Find where the given text appears and provide that cell's center as [x, y] coordinate. 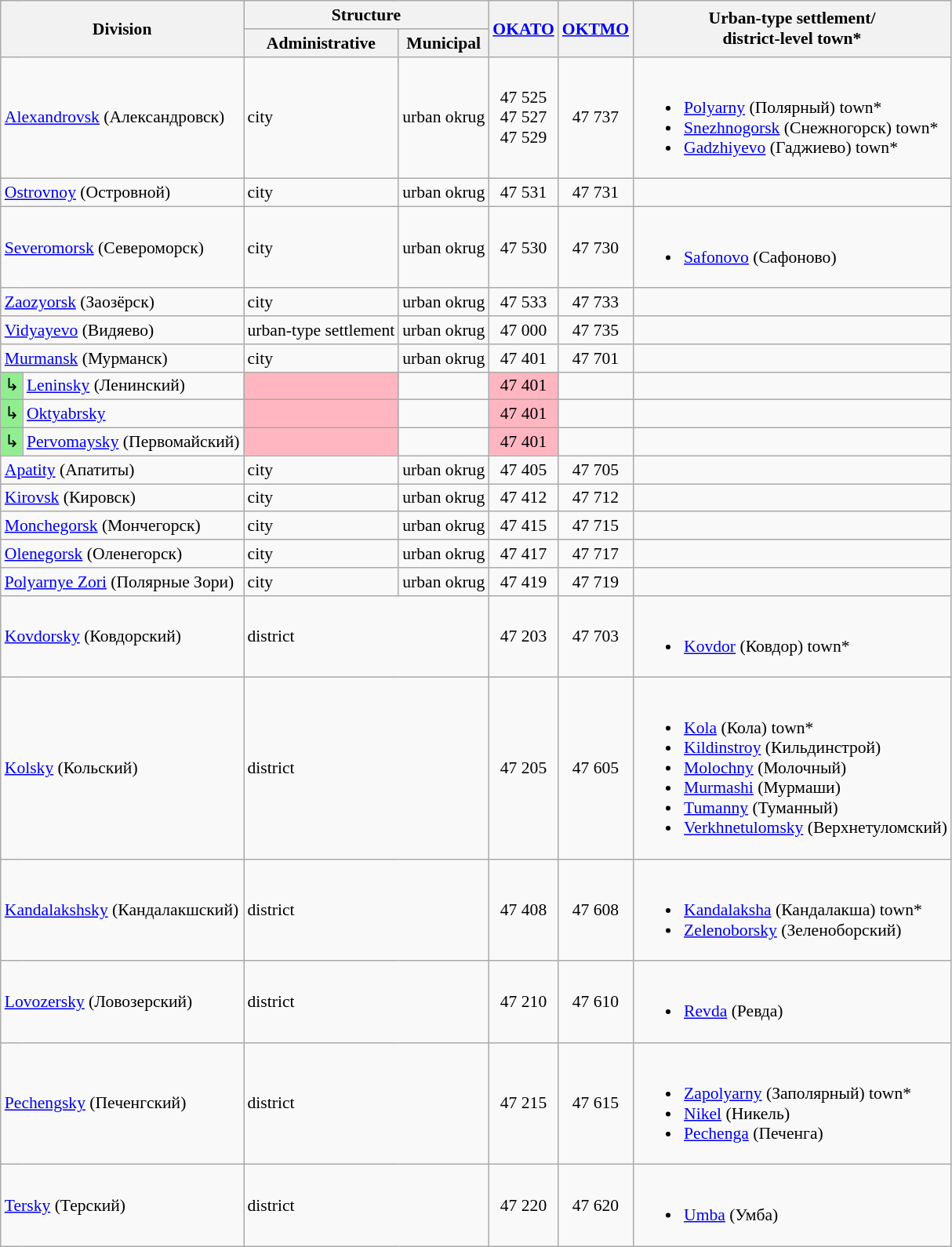
Severomorsk (Североморск) [122, 247]
Pervomaysky (Первомайский) [133, 442]
Kolsky (Кольский) [122, 769]
Division [122, 28]
47 605 [596, 769]
Structure [365, 15]
47 712 [596, 498]
47 701 [596, 358]
Polyarnye Zori (Полярные Зори) [122, 582]
Olenegorsk (Оленегорск) [122, 554]
47 415 [523, 526]
Ostrovnoy (Островной) [122, 193]
OKTMO [596, 28]
Urban-type settlement/district-level town* [792, 28]
47 610 [596, 1002]
47 205 [523, 769]
Zaozyorsk (Заозёрск) [122, 303]
Murmansk (Мурманск) [122, 358]
47 731 [596, 193]
Kandalaksha (Кандалакша) town*Zelenoborsky (Зеленоборский) [792, 911]
Lovozersky (Ловозерский) [122, 1002]
Kovdorsky (Ковдорский) [122, 636]
47 533 [523, 303]
47 531 [523, 193]
Vidyayevo (Видяево) [122, 330]
47 715 [596, 526]
47 730 [596, 247]
Safonovo (Сафоново) [792, 247]
47 000 [523, 330]
47 210 [523, 1002]
Administrative [321, 43]
Kola (Кола) town*Kildinstroy (Кильдинстрой)Molochny (Молочный)Murmashi (Мурмаши)Tumanny (Туманный)Verkhnetulomsky (Верхнетуломский) [792, 769]
Alexandrovsk (Александровск) [122, 118]
Umba (Умба) [792, 1205]
Municipal [444, 43]
47 620 [596, 1205]
Kandalakshsky (Кандалакшский) [122, 911]
OKATO [523, 28]
Pechengsky (Печенгский) [122, 1104]
Revda (Ревда) [792, 1002]
urban-type settlement [321, 330]
Oktyabrsky [133, 414]
Apatity (Апатиты) [122, 470]
Polyarny (Полярный) town*Snezhnogorsk (Снежногорск) town*Gadzhiyevo (Гаджиево) town* [792, 118]
47 419 [523, 582]
Monchegorsk (Мончегорск) [122, 526]
47 215 [523, 1104]
47 703 [596, 636]
47 417 [523, 554]
47 733 [596, 303]
47 737 [596, 118]
47 719 [596, 582]
47 608 [596, 911]
Tersky (Терский) [122, 1205]
47 735 [596, 330]
47 405 [523, 470]
47 220 [523, 1205]
47 52547 52747 529 [523, 118]
47 408 [523, 911]
47 717 [596, 554]
47 530 [523, 247]
Kirovsk (Кировск) [122, 498]
47 203 [523, 636]
Leninsky (Ленинский) [133, 386]
Zapolyarny (Заполярный) town*Nikel (Никель)Pechenga (Печенга) [792, 1104]
Kovdor (Ковдор) town* [792, 636]
47 705 [596, 470]
47 412 [523, 498]
47 615 [596, 1104]
